Capture the cell that displays the provided text and extract its [X, Y] central coordinate. 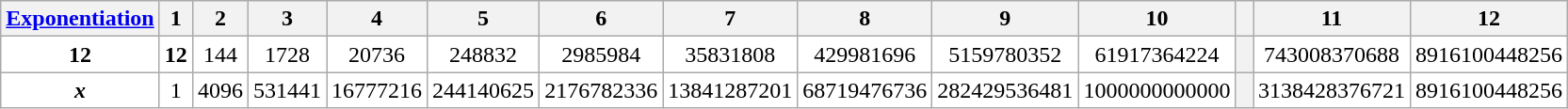
61917364224 [1156, 54]
144 [220, 54]
20736 [377, 54]
Exponentiation [81, 19]
2176782336 [601, 90]
3138428376721 [1332, 90]
9 [1006, 19]
68719476736 [865, 90]
8 [865, 19]
3 [286, 19]
10 [1156, 19]
2985984 [601, 54]
6 [601, 19]
4096 [220, 90]
4 [377, 19]
7 [731, 19]
35831808 [731, 54]
244140625 [484, 90]
282429536481 [1006, 90]
743008370688 [1332, 54]
16777216 [377, 90]
1000000000000 [1156, 90]
11 [1332, 19]
13841287201 [731, 90]
2 [220, 19]
429981696 [865, 54]
5 [484, 19]
5159780352 [1006, 54]
531441 [286, 90]
248832 [484, 54]
1728 [286, 54]
x [81, 90]
